Return the (x, y) coordinate for the center point of the cell that contains the specified text.  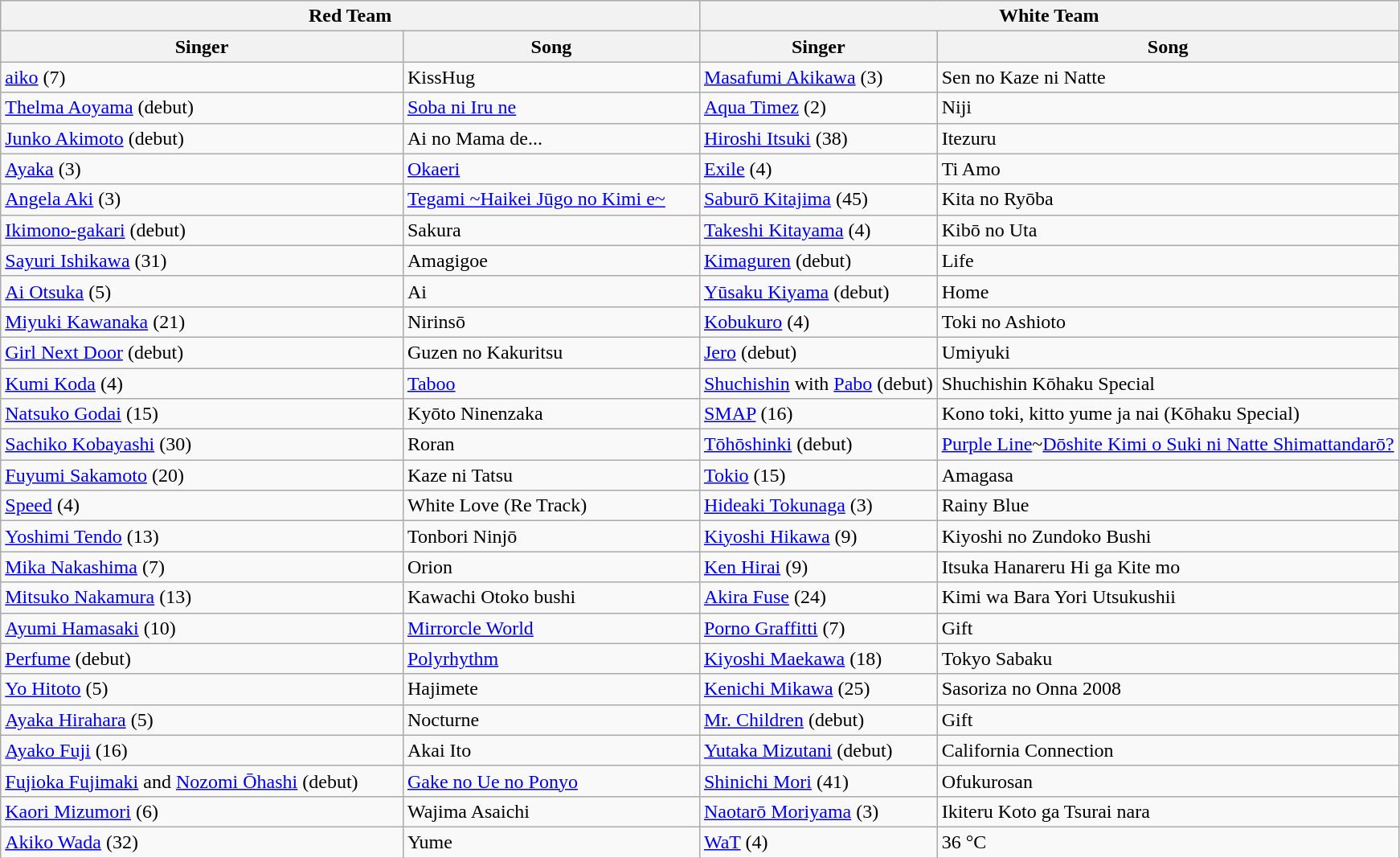
Tokio (15) (818, 475)
WaT (4) (818, 842)
Ayako Fuji (16) (203, 750)
Niji (1168, 108)
Kiyoshi no Zundoko Bushi (1168, 536)
aiko (7) (203, 77)
Hajimete (551, 689)
Rainy Blue (1168, 506)
Hiroshi Itsuki (38) (818, 138)
Kiyoshi Maekawa (18) (818, 659)
Angela Aki (3) (203, 199)
Yūsaku Kiyama (debut) (818, 291)
Ikimono-gakari (debut) (203, 230)
Ayaka Hirahara (5) (203, 720)
Amagasa (1168, 475)
Kita no Ryōba (1168, 199)
Jero (debut) (818, 352)
Itezuru (1168, 138)
Kono toki, kitto yume ja nai (Kōhaku Special) (1168, 414)
Shinichi Mori (41) (818, 781)
Mirrorcle World (551, 628)
Mika Nakashima (7) (203, 567)
Speed (4) (203, 506)
Home (1168, 291)
Nocturne (551, 720)
Natsuko Godai (15) (203, 414)
Soba ni Iru ne (551, 108)
Okaeri (551, 169)
Mr. Children (debut) (818, 720)
Tegami ~Haikei Jūgo no Kimi e~ (551, 199)
Life (1168, 261)
Shuchishin Kōhaku Special (1168, 384)
Yutaka Mizutani (debut) (818, 750)
Red Team (350, 16)
Sen no Kaze ni Natte (1168, 77)
Ai Otsuka (5) (203, 291)
Sakura (551, 230)
California Connection (1168, 750)
Yoshimi Tendo (13) (203, 536)
Yume (551, 842)
Kumi Koda (4) (203, 384)
Sayuri Ishikawa (31) (203, 261)
Orion (551, 567)
Takeshi Kitayama (4) (818, 230)
Masafumi Akikawa (3) (818, 77)
Sachiko Kobayashi (30) (203, 445)
Naotarō Moriyama (3) (818, 811)
Miyuki Kawanaka (21) (203, 322)
Gake no Ue no Ponyo (551, 781)
KissHug (551, 77)
Kobukuro (4) (818, 322)
Fuyumi Sakamoto (20) (203, 475)
Tokyo Sabaku (1168, 659)
Hideaki Tokunaga (3) (818, 506)
Akira Fuse (24) (818, 597)
Fujioka Fujimaki and Nozomi Ōhashi (debut) (203, 781)
Itsuka Hanareru Hi ga Kite mo (1168, 567)
Thelma Aoyama (debut) (203, 108)
White Team (1049, 16)
Kyōto Ninenzaka (551, 414)
36 °C (1168, 842)
SMAP (16) (818, 414)
Kimaguren (debut) (818, 261)
Ken Hirai (9) (818, 567)
Ikiteru Koto ga Tsurai nara (1168, 811)
Ayumi Hamasaki (10) (203, 628)
Tonbori Ninjō (551, 536)
Wajima Asaichi (551, 811)
Roran (551, 445)
Kiyoshi Hikawa (9) (818, 536)
Mitsuko Nakamura (13) (203, 597)
Porno Graffitti (7) (818, 628)
Ayaka (3) (203, 169)
Ofukurosan (1168, 781)
Perfume (debut) (203, 659)
Purple Line~Dōshite Kimi o Suki ni Natte Shimattandarō? (1168, 445)
Exile (4) (818, 169)
Taboo (551, 384)
Umiyuki (1168, 352)
Kaze ni Tatsu (551, 475)
Amagigoe (551, 261)
Ai no Mama de... (551, 138)
White Love (Re Track) (551, 506)
Tōhōshinki (debut) (818, 445)
Saburō Kitajima (45) (818, 199)
Ti Amo (1168, 169)
Akai Ito (551, 750)
Kawachi Otoko bushi (551, 597)
Kaori Mizumori (6) (203, 811)
Guzen no Kakuritsu (551, 352)
Nirinsō (551, 322)
Kimi wa Bara Yori Utsukushii (1168, 597)
Kibō no Uta (1168, 230)
Yo Hitoto (5) (203, 689)
Sasoriza no Onna 2008 (1168, 689)
Girl Next Door (debut) (203, 352)
Kenichi Mikawa (25) (818, 689)
Ai (551, 291)
Aqua Timez (2) (818, 108)
Shuchishin with Pabo (debut) (818, 384)
Polyrhythm (551, 659)
Junko Akimoto (debut) (203, 138)
Akiko Wada (32) (203, 842)
Toki no Ashioto (1168, 322)
